Detect which cell encompasses the target text, then output its [X, Y] center coordinate. 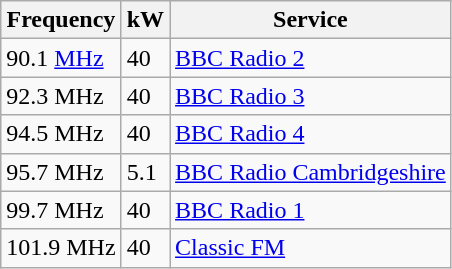
Classic FM [311, 248]
Frequency [61, 20]
95.7 MHz [61, 172]
92.3 MHz [61, 96]
BBC Radio 3 [311, 96]
BBC Radio 1 [311, 210]
BBC Radio 2 [311, 58]
BBC Radio 4 [311, 134]
101.9 MHz [61, 248]
99.7 MHz [61, 210]
kW [145, 20]
90.1 MHz [61, 58]
BBC Radio Cambridgeshire [311, 172]
Service [311, 20]
94.5 MHz [61, 134]
5.1 [145, 172]
